Capture the cell that displays the provided text and extract its (x, y) central coordinate. 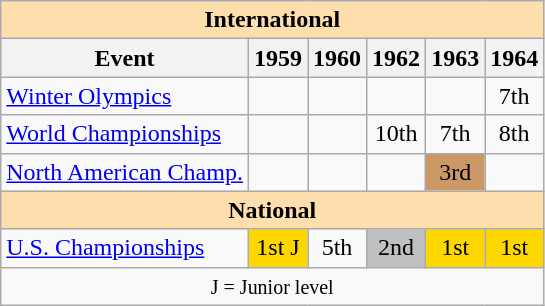
1960 (338, 58)
8th (514, 134)
10th (396, 134)
5th (338, 248)
1963 (456, 58)
Event (125, 58)
North American Champ. (125, 172)
National (272, 210)
1964 (514, 58)
2nd (396, 248)
International (272, 20)
J = Junior level (272, 286)
1959 (278, 58)
1962 (396, 58)
Winter Olympics (125, 96)
U.S. Championships (125, 248)
3rd (456, 172)
World Championships (125, 134)
1st J (278, 248)
